Find where the given text appears and provide that cell's center as (x, y) coordinate. 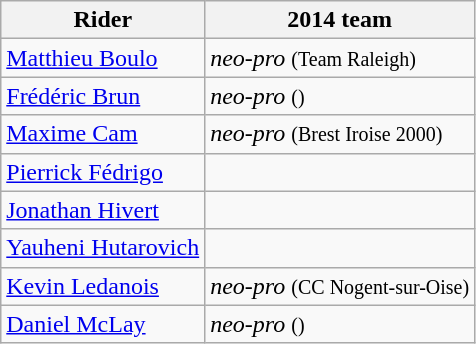
Pierrick Fédrigo (103, 172)
2014 team (340, 20)
Maxime Cam (103, 134)
Kevin Ledanois (103, 286)
neo-pro (Team Raleigh) (340, 58)
Yauheni Hutarovich (103, 248)
Daniel McLay (103, 324)
Frédéric Brun (103, 96)
Jonathan Hivert (103, 210)
neo-pro (Brest Iroise 2000) (340, 134)
Rider (103, 20)
neo-pro (CC Nogent-sur-Oise) (340, 286)
Matthieu Boulo (103, 58)
